Output the [X, Y] coordinate of the center of the cell containing the given text.  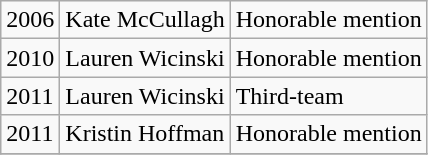
Third-team [328, 96]
Kristin Hoffman [145, 134]
Kate McCullagh [145, 20]
2006 [30, 20]
2010 [30, 58]
